Pinpoint the cell where the given text exists, returning its [X, Y] midpoint coordinate. 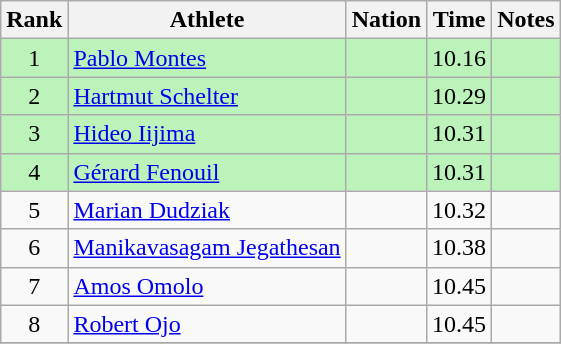
Robert Ojo [207, 324]
1 [34, 58]
Pablo Montes [207, 58]
Manikavasagam Jegathesan [207, 248]
Amos Omolo [207, 286]
5 [34, 210]
3 [34, 134]
10.29 [460, 96]
6 [34, 248]
Hartmut Schelter [207, 96]
10.38 [460, 248]
Nation [386, 20]
10.32 [460, 210]
Rank [34, 20]
8 [34, 324]
Gérard Fenouil [207, 172]
Notes [526, 20]
7 [34, 286]
2 [34, 96]
Marian Dudziak [207, 210]
4 [34, 172]
Hideo Iijima [207, 134]
Time [460, 20]
Athlete [207, 20]
10.16 [460, 58]
